Pinpoint the cell where the given text exists, returning its (X, Y) midpoint coordinate. 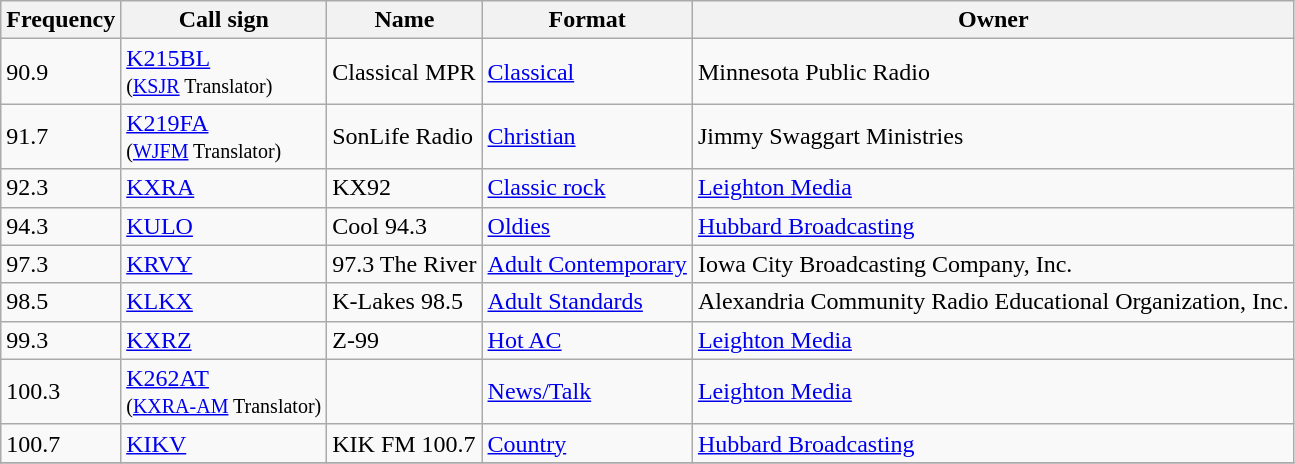
Z-99 (404, 340)
90.9 (61, 72)
100.3 (61, 392)
Classical (587, 72)
100.7 (61, 443)
KIK FM 100.7 (404, 443)
97.3 The River (404, 264)
KXRA (224, 188)
Frequency (61, 20)
KIKV (224, 443)
Iowa City Broadcasting Company, Inc. (993, 264)
News/Talk (587, 392)
Adult Contemporary (587, 264)
Classic rock (587, 188)
Adult Standards (587, 302)
K-Lakes 98.5 (404, 302)
K219FA(WJFM Translator) (224, 136)
Oldies (587, 226)
K215BL(KSJR Translator) (224, 72)
Country (587, 443)
Classical MPR (404, 72)
KULO (224, 226)
KXRZ (224, 340)
Hot AC (587, 340)
Jimmy Swaggart Ministries (993, 136)
92.3 (61, 188)
Format (587, 20)
Alexandria Community Radio Educational Organization, Inc. (993, 302)
99.3 (61, 340)
Cool 94.3 (404, 226)
98.5 (61, 302)
91.7 (61, 136)
Name (404, 20)
K262AT(KXRA-AM Translator) (224, 392)
94.3 (61, 226)
SonLife Radio (404, 136)
Christian (587, 136)
Call sign (224, 20)
Minnesota Public Radio (993, 72)
KRVY (224, 264)
Owner (993, 20)
KX92 (404, 188)
97.3 (61, 264)
KLKX (224, 302)
